Pinpoint the cell where the given text exists, returning its (x, y) midpoint coordinate. 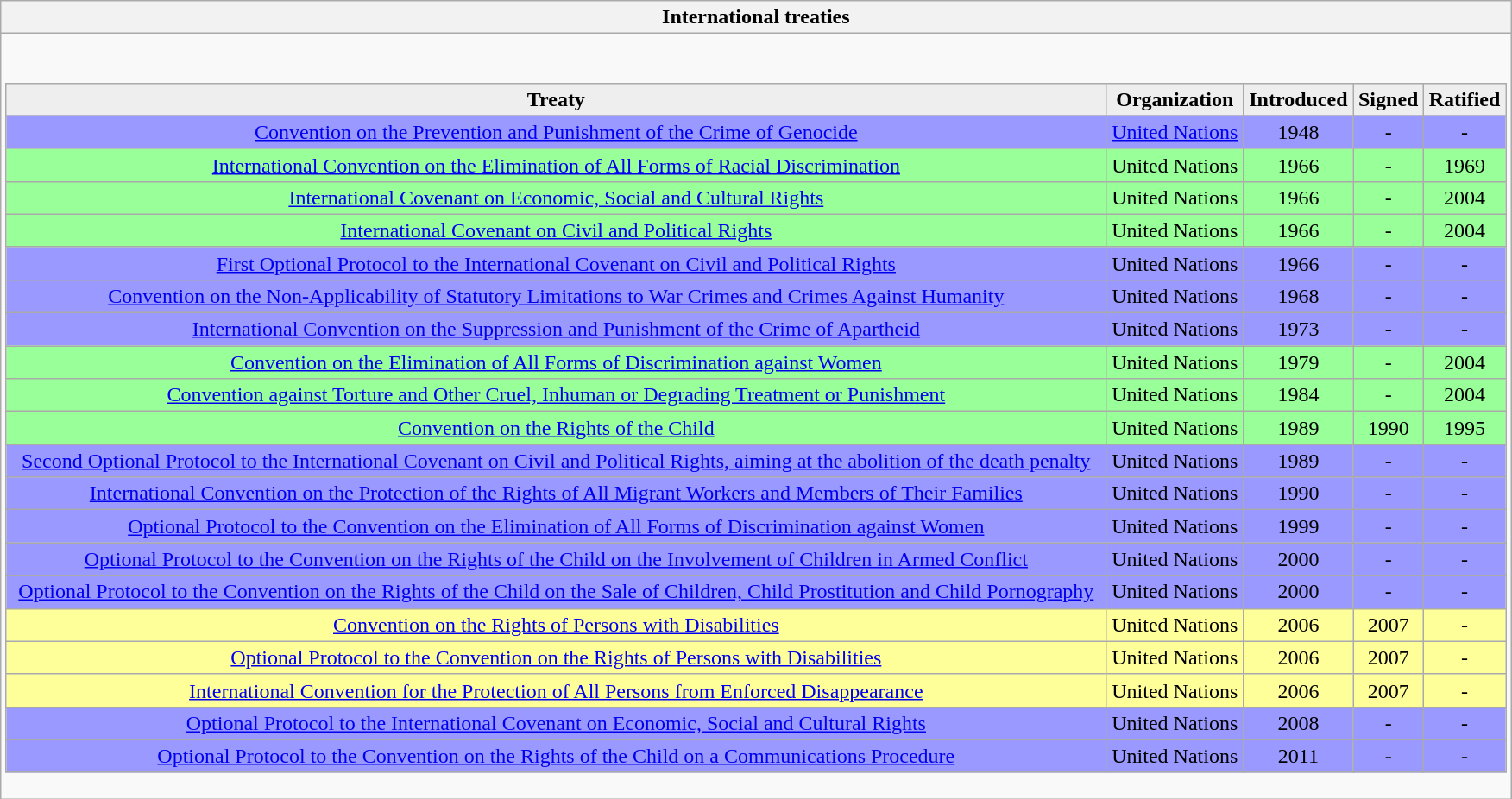
1995 (1464, 428)
1948 (1298, 132)
Signed (1389, 99)
Convention on the Non-Applicability of Statutory Limitations to War Crimes and Crimes Against Humanity (556, 296)
1979 (1298, 362)
Convention on the Elimination of All Forms of Discrimination against Women (556, 362)
Optional Protocol to the Convention on the Rights of the Child on the Involvement of Children in Armed Conflict (556, 559)
Optional Protocol to the Convention on the Rights of Persons with Disabilities (556, 657)
International Convention on the Elimination of All Forms of Racial Discrimination (556, 165)
Optional Protocol to the Convention on the Elimination of All Forms of Discrimination against Women (556, 526)
International Convention on the Suppression and Punishment of the Crime of Apartheid (556, 330)
International Convention on the Protection of the Rights of All Migrant Workers and Members of Their Families (556, 494)
Ratified (1464, 99)
Organization (1175, 99)
2011 (1298, 756)
1984 (1298, 395)
Introduced (1298, 99)
International Covenant on Economic, Social and Cultural Rights (556, 198)
Optional Protocol to the International Covenant on Economic, Social and Cultural Rights (556, 723)
Convention on the Rights of Persons with Disabilities (556, 625)
1968 (1298, 296)
1969 (1464, 165)
1999 (1298, 526)
Convention on the Rights of the Child (556, 428)
Second Optional Protocol to the International Covenant on Civil and Political Rights, aiming at the abolition of the death penalty (556, 461)
International treaties (756, 17)
Optional Protocol to the Convention on the Rights of the Child on a Communications Procedure (556, 756)
International Covenant on Civil and Political Rights (556, 230)
Treaty (556, 99)
1973 (1298, 330)
First Optional Protocol to the International Covenant on Civil and Political Rights (556, 263)
Optional Protocol to the Convention on the Rights of the Child on the Sale of Children, Child Prostitution and Child Pornography (556, 592)
Convention against Torture and Other Cruel, Inhuman or Degrading Treatment or Punishment (556, 395)
Convention on the Prevention and Punishment of the Crime of Genocide (556, 132)
2008 (1298, 723)
International Convention for the Protection of All Persons from Enforced Disappearance (556, 690)
